Scan for the cell matching the given text and deliver its [X, Y] coordinate at center. 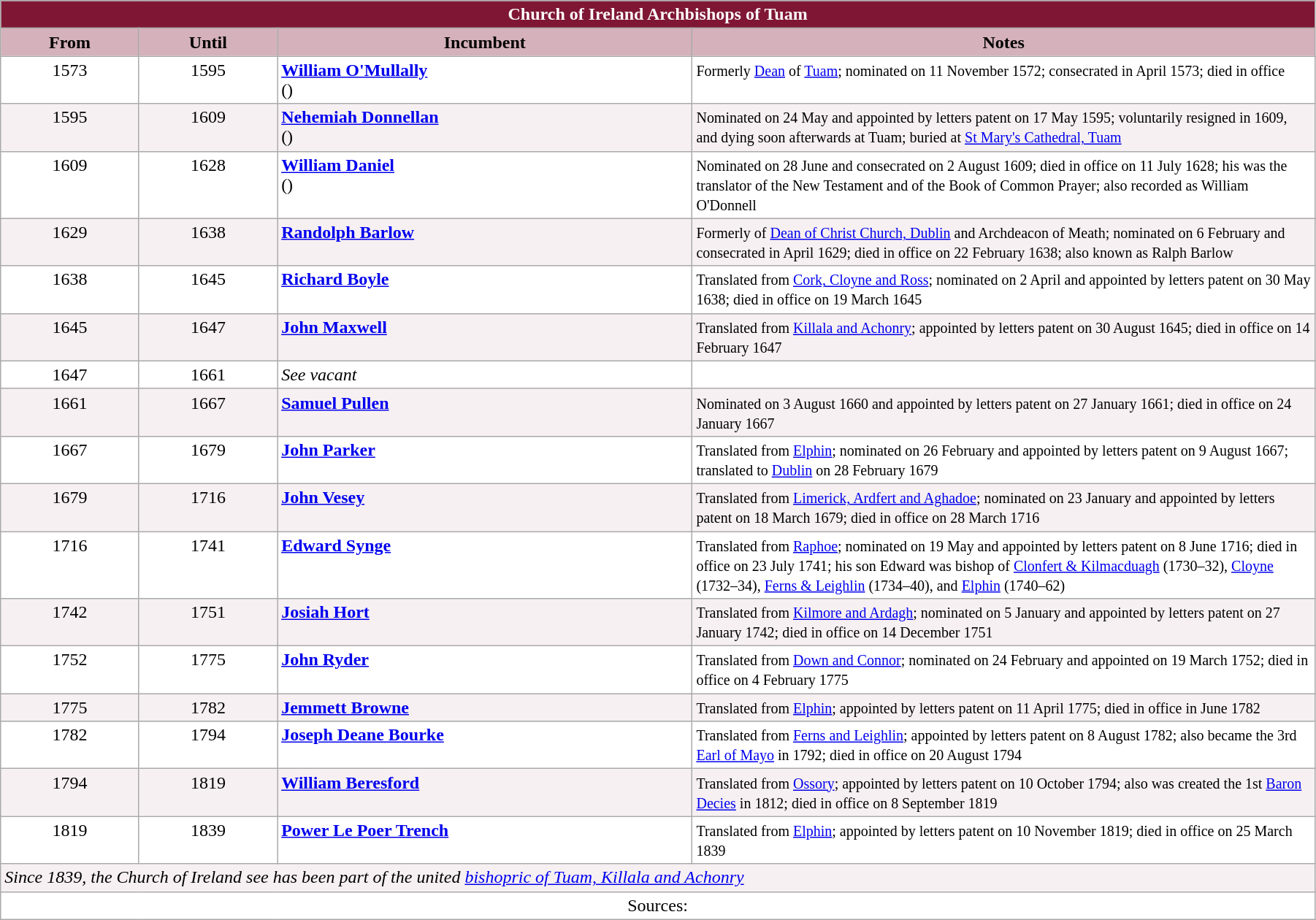
Nehemiah Donnellan() [485, 127]
1628 [207, 185]
1742 [70, 622]
John Parker [485, 460]
See vacant [485, 375]
William Daniel() [485, 185]
Nominated on 3 August 1660 and appointed by letters patent on 27 January 1661; died in office on 24 January 1667 [1003, 412]
Notes [1003, 42]
Incumbent [485, 42]
1573 [70, 80]
Church of Ireland Archbishops of Tuam [658, 15]
Randolph Barlow [485, 242]
1629 [70, 242]
1839 [207, 840]
Jemmett Browne [485, 708]
1751 [207, 622]
John Maxwell [485, 337]
Joseph Deane Bourke [485, 745]
Translated from Kilmore and Ardagh; nominated on 5 January and appointed by letters patent on 27 January 1742; died in office on 14 December 1751 [1003, 622]
Formerly Dean of Tuam; nominated on 11 November 1572; consecrated in April 1573; died in office [1003, 80]
Edward Synge [485, 565]
Richard Boyle [485, 289]
Since 1839, the Church of Ireland see has been part of the united bishopric of Tuam, Killala and Achonry [658, 878]
1752 [70, 670]
Translated from Elphin; nominated on 26 February and appointed by letters patent on 9 August 1667; translated to Dublin on 28 February 1679 [1003, 460]
From [70, 42]
Translated from Killala and Achonry; appointed by letters patent on 30 August 1645; died in office on 14 February 1647 [1003, 337]
William Beresford [485, 793]
Translated from Down and Connor; nominated on 24 February and appointed on 19 March 1752; died in office on 4 February 1775 [1003, 670]
Translated from Elphin; appointed by letters patent on 10 November 1819; died in office on 25 March 1839 [1003, 840]
John Ryder [485, 670]
Sources: [658, 905]
Translated from Elphin; appointed by letters patent on 11 April 1775; died in office in June 1782 [1003, 708]
Samuel Pullen [485, 412]
John Vesey [485, 507]
Translated from Cork, Cloyne and Ross; nominated on 2 April and appointed by letters patent on 30 May 1638; died in office on 19 March 1645 [1003, 289]
Josiah Hort [485, 622]
Power Le Poer Trench [485, 840]
1741 [207, 565]
Until [207, 42]
William O'Mullally() [485, 80]
